Search for the cell housing the specified text and yield its (X, Y) center coordinate. 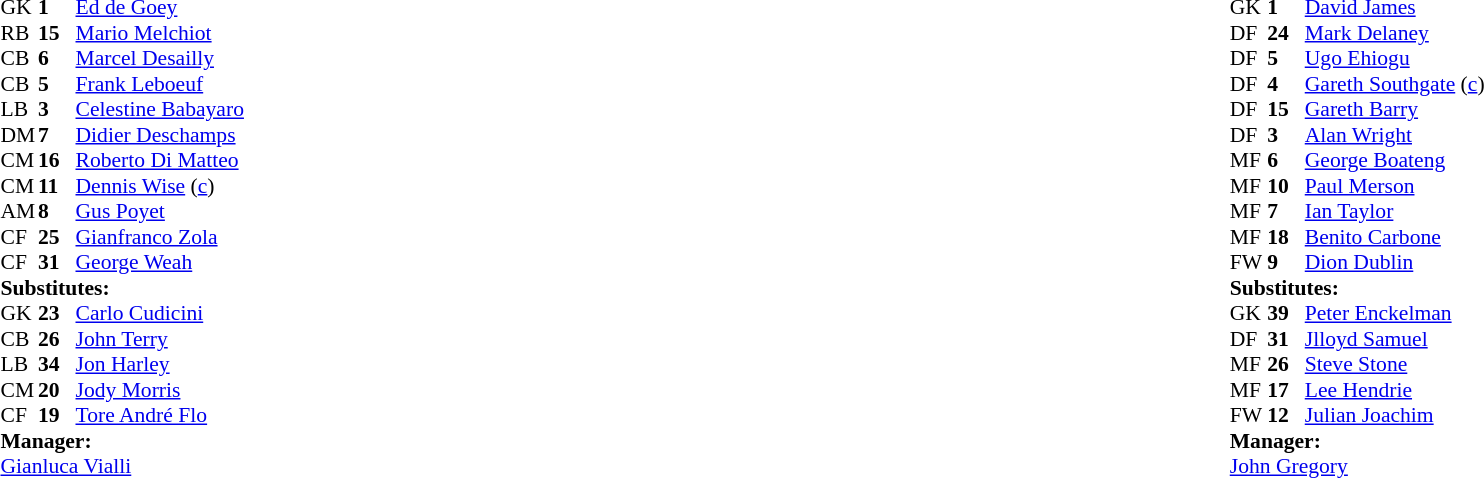
RB (19, 33)
Celestine Babayaro (226, 109)
John Terry (226, 339)
Marcel Desailly (226, 59)
10 (1286, 186)
24 (1286, 33)
Frank Leboeuf (226, 84)
16 (57, 161)
20 (57, 390)
9 (1286, 263)
8 (57, 211)
George Weah (226, 263)
AM (19, 211)
Dennis Wise (c) (226, 186)
19 (57, 415)
34 (57, 365)
Didier Deschamps (226, 135)
DM (19, 135)
39 (1286, 313)
Substitutes: (188, 288)
23 (57, 313)
Jody Morris (226, 390)
11 (57, 186)
25 (57, 237)
Gus Poyet (226, 211)
4 (1286, 84)
Carlo Cudicini (226, 313)
Manager: (188, 441)
Roberto Di Matteo (226, 161)
18 (1286, 237)
Tore André Flo (226, 415)
Jon Harley (226, 365)
Mario Melchiot (226, 33)
17 (1286, 390)
Gianfranco Zola (226, 237)
12 (1286, 415)
